Capture the cell that displays the provided text and extract its (X, Y) central coordinate. 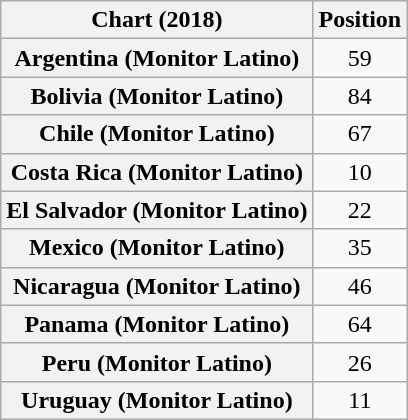
Nicaragua (Monitor Latino) (157, 286)
22 (360, 210)
35 (360, 248)
84 (360, 96)
Position (360, 20)
64 (360, 324)
Costa Rica (Monitor Latino) (157, 172)
Mexico (Monitor Latino) (157, 248)
Bolivia (Monitor Latino) (157, 96)
Peru (Monitor Latino) (157, 362)
11 (360, 400)
Chart (2018) (157, 20)
Chile (Monitor Latino) (157, 134)
Argentina (Monitor Latino) (157, 58)
59 (360, 58)
Panama (Monitor Latino) (157, 324)
26 (360, 362)
El Salvador (Monitor Latino) (157, 210)
10 (360, 172)
46 (360, 286)
67 (360, 134)
Uruguay (Monitor Latino) (157, 400)
